Pinpoint the cell where the given text exists, returning its (X, Y) midpoint coordinate. 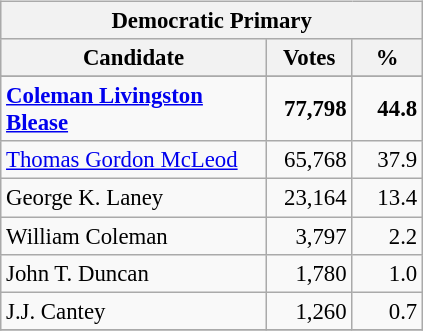
Candidate (134, 58)
% (388, 58)
44.8 (388, 110)
J.J. Cantey (134, 311)
Democratic Primary (212, 21)
William Coleman (134, 235)
2.2 (388, 235)
Thomas Gordon McLeod (134, 160)
13.4 (388, 198)
1,260 (309, 311)
1,780 (309, 273)
0.7 (388, 311)
Coleman Livingston Blease (134, 110)
George K. Laney (134, 198)
23,164 (309, 198)
3,797 (309, 235)
John T. Duncan (134, 273)
Votes (309, 58)
1.0 (388, 273)
37.9 (388, 160)
65,768 (309, 160)
77,798 (309, 110)
